Locate the cell with the specified text and output its (X, Y) center coordinate. 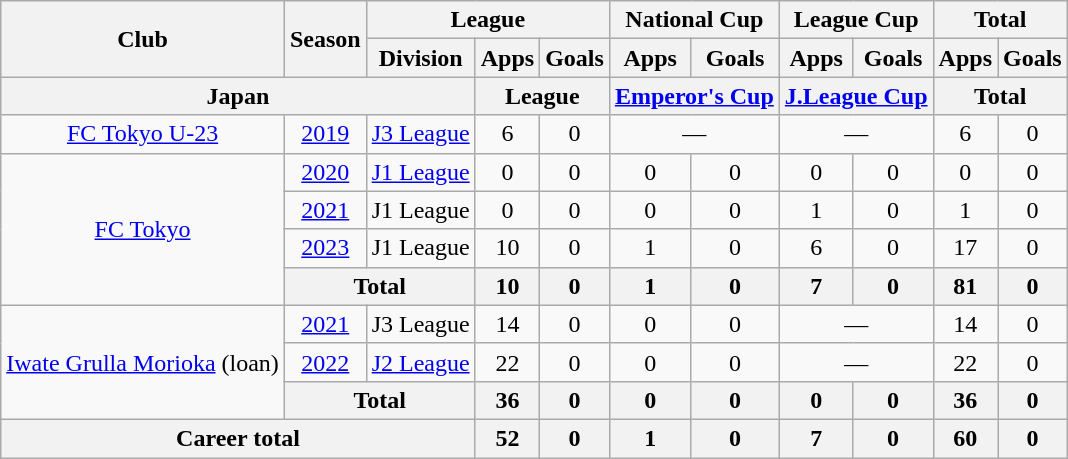
2020 (325, 172)
2022 (325, 362)
J.League Cup (856, 96)
52 (507, 438)
FC Tokyo U-23 (143, 134)
National Cup (694, 20)
60 (965, 438)
2019 (325, 134)
Iwate Grulla Morioka (loan) (143, 362)
League Cup (856, 20)
Japan (238, 96)
FC Tokyo (143, 229)
Career total (238, 438)
J2 League (420, 362)
Division (420, 58)
Season (325, 39)
Club (143, 39)
81 (965, 286)
Emperor's Cup (694, 96)
2023 (325, 248)
17 (965, 248)
